Return [X, Y] of the center of cell containing provided text 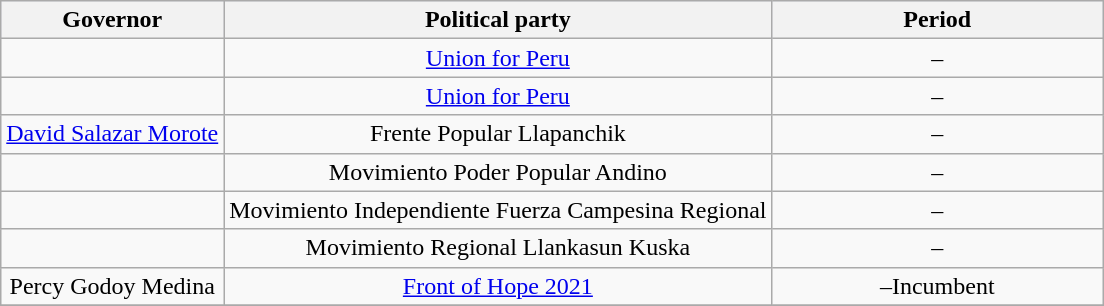
Movimiento Independiente Fuerza Campesina Regional [498, 210]
Movimiento Regional Llankasun Kuska [498, 248]
Political party [498, 20]
–Incumbent [938, 286]
Frente Popular Llapanchik [498, 134]
Percy Godoy Medina [112, 286]
Period [938, 20]
Front of Hope 2021 [498, 286]
David Salazar Morote [112, 134]
Governor [112, 20]
Movimiento Poder Popular Andino [498, 172]
